From the cell containing the given text, extract its center point as [X, Y] coordinate. 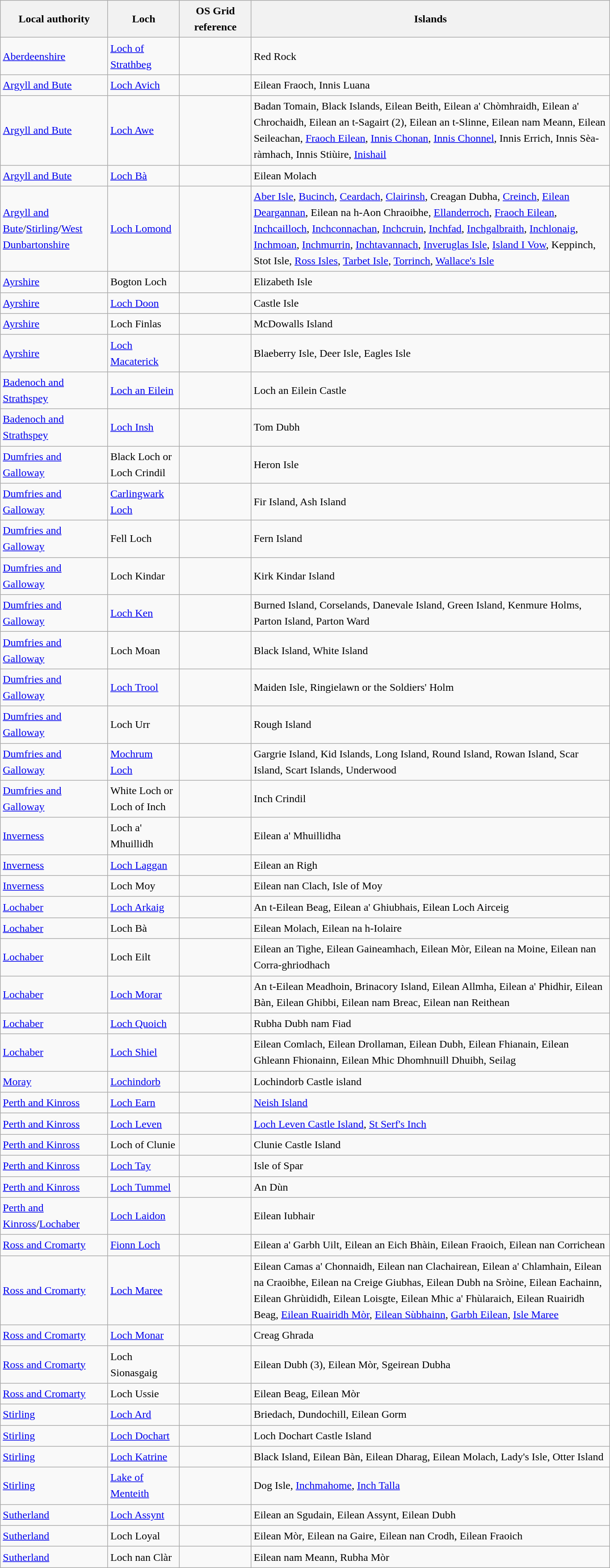
Red Rock [430, 56]
Loch Loyal [143, 1536]
Moray [55, 1082]
Tom Dubh [430, 427]
Loch Kindar [143, 576]
Loch Laggan [143, 865]
Carlingwark Loch [143, 502]
Clunie Castle Island [430, 1145]
Eilean Molach [430, 175]
Kirk Kindar Island [430, 576]
Neish Island [430, 1103]
Fir Island, Ash Island [430, 502]
Loch Awe [143, 131]
Castle Isle [430, 303]
Eilean Molach, Eilean na h-Iolaire [430, 928]
An Dùn [430, 1187]
Rough Island [430, 724]
Blaeberry Isle, Deer Isle, Eagles Isle [430, 353]
Loch Finlas [143, 324]
Lochindorb [143, 1082]
Gargrie Island, Kid Islands, Long Island, Round Island, Rowan Island, Scar Island, Scart Islands, Underwood [430, 762]
Loch Arkaig [143, 907]
Eilean a' Garbh Uilt, Eilean an Eich Bhàin, Eilean Fraoich, Eilean nan Corrichean [430, 1245]
Loch Moy [143, 886]
Loch Laidon [143, 1216]
Loch Quoich [143, 1024]
Eilean nan Clach, Isle of Moy [430, 886]
Loch Tummel [143, 1187]
Eilean an Righ [430, 865]
Eilean Iubhair [430, 1216]
Loch an Eilein [143, 390]
Loch Moan [143, 650]
Eilean Dubh (3), Eilean Mòr, Sgeirean Dubha [430, 1365]
Loch Ussie [143, 1393]
Loch Ard [143, 1415]
Loch Dochart Castle Island [430, 1436]
Aberdeenshire [55, 56]
Loch Urr [143, 724]
Eilean a' Mhuillidha [430, 836]
Isle of Spar [430, 1166]
Loch of Strathbeg [143, 56]
Eilean Comlach, Eilean Drollaman, Eilean Dubh, Eilean Fhianain, Eilean Ghleann Fhionainn, Eilean Mhic Dhomhnuill Dhuibh, Seilag [430, 1052]
Loch Earn [143, 1103]
Fionn Loch [143, 1245]
Loch of Clunie [143, 1145]
Black Island, Eilean Bàn, Eilean Dharag, Eilean Molach, Lady's Isle, Otter Island [430, 1457]
Eilean Beag, Eilean Mòr [430, 1393]
Inch Crindil [430, 799]
Loch Leven Castle Island, St Serf's Inch [430, 1124]
Eilean an Sgudain, Eilean Assynt, Eilean Dubh [430, 1515]
White Loch or Loch of Inch [143, 799]
Eilean nam Meann, Rubha Mòr [430, 1557]
Loch Monar [143, 1335]
OS Grid reference [215, 19]
McDowalls Island [430, 324]
Lake of Menteith [143, 1486]
Bogton Loch [143, 282]
Islands [430, 19]
Loch Trool [143, 688]
Loch Maree [143, 1290]
Loch Macaterick [143, 353]
Rubha Dubh nam Fiad [430, 1024]
Eilean Fraoch, Innis Luana [430, 85]
Loch Doon [143, 303]
Loch an Eilein Castle [430, 390]
Loch a' Mhuillidh [143, 836]
Briedach, Dundochill, Eilean Gorm [430, 1415]
Loch Lomond [143, 229]
An t-Eilean Meadhoin, Brinacory Island, Eilean Allmha, Eilean a' Phidhir, Eilean Bàn, Eilean Ghibbi, Eilean nam Breac, Eilean nan Reithean [430, 994]
Loch Ken [143, 613]
Local authority [55, 19]
Maiden Isle, Ringielawn or the Soldiers' Holm [430, 688]
Loch Assynt [143, 1515]
Elizabeth Isle [430, 282]
Black Island, White Island [430, 650]
Lochindorb Castle island [430, 1082]
Burned Island, Corselands, Danevale Island, Green Island, Kenmure Holms, Parton Island, Parton Ward [430, 613]
Loch Shiel [143, 1052]
Dog Isle, Inchmahome, Inch Talla [430, 1486]
Mochrum Loch [143, 762]
Fell Loch [143, 539]
Creag Ghrada [430, 1335]
Loch Katrine [143, 1457]
An t-Eilean Beag, Eilean a' Ghiubhais, Eilean Loch Airceig [430, 907]
Loch Leven [143, 1124]
Perth and Kinross/Lochaber [55, 1216]
Fern Island [430, 539]
Eilean Mòr, Eilean na Gaire, Eilean nan Crodh, Eilean Fraoich [430, 1536]
Loch Avich [143, 85]
Loch Tay [143, 1166]
Loch Morar [143, 994]
Loch Sionasgaig [143, 1365]
Loch Eilt [143, 957]
Loch nan Clàr [143, 1557]
Loch [143, 19]
Loch Dochart [143, 1436]
Heron Isle [430, 465]
Loch Insh [143, 427]
Eilean an Tighe, Eilean Gaineamhach, Eilean Mòr, Eilean na Moine, Eilean nan Corra-ghriodhach [430, 957]
Black Loch or Loch Crindil [143, 465]
Argyll and Bute/Stirling/West Dunbartonshire [55, 229]
